Return the (X, Y) coordinate for the center point of the cell that contains the specified text.  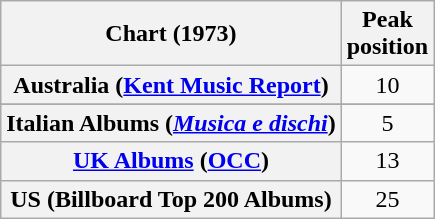
US (Billboard Top 200 Albums) (171, 199)
Peakposition (387, 34)
UK Albums (OCC) (171, 161)
5 (387, 123)
Italian Albums (Musica e dischi) (171, 123)
10 (387, 85)
Chart (1973) (171, 34)
25 (387, 199)
13 (387, 161)
Australia (Kent Music Report) (171, 85)
